Return [X, Y] of the center of cell containing provided text 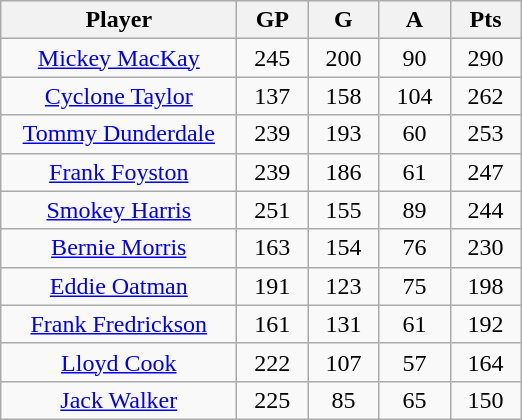
57 [414, 362]
Smokey Harris [119, 210]
192 [486, 324]
247 [486, 172]
154 [344, 248]
Tommy Dunderdale [119, 134]
155 [344, 210]
65 [414, 400]
Pts [486, 20]
Eddie Oatman [119, 286]
60 [414, 134]
Bernie Morris [119, 248]
186 [344, 172]
253 [486, 134]
89 [414, 210]
150 [486, 400]
251 [272, 210]
Jack Walker [119, 400]
76 [414, 248]
290 [486, 58]
193 [344, 134]
161 [272, 324]
200 [344, 58]
90 [414, 58]
104 [414, 96]
244 [486, 210]
163 [272, 248]
Player [119, 20]
Lloyd Cook [119, 362]
123 [344, 286]
245 [272, 58]
158 [344, 96]
137 [272, 96]
Mickey MacKay [119, 58]
75 [414, 286]
198 [486, 286]
Cyclone Taylor [119, 96]
G [344, 20]
222 [272, 362]
Frank Foyston [119, 172]
107 [344, 362]
GP [272, 20]
230 [486, 248]
A [414, 20]
131 [344, 324]
Frank Fredrickson [119, 324]
85 [344, 400]
191 [272, 286]
164 [486, 362]
262 [486, 96]
225 [272, 400]
